Detect which cell encompasses the target text, then output its (X, Y) center coordinate. 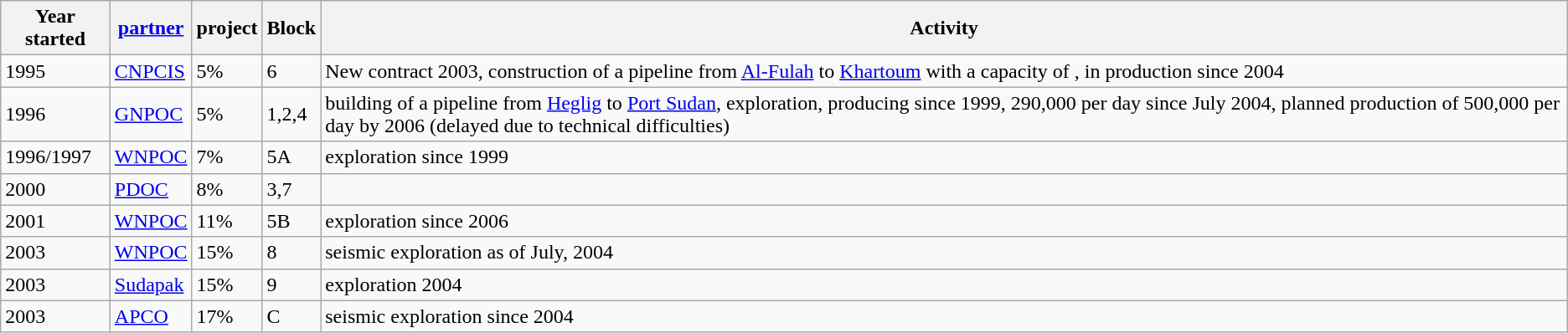
Block (291, 28)
5A (291, 157)
17% (227, 316)
exploration since 1999 (945, 157)
New contract 2003, construction of a pipeline from Al-Fulah to Khartoum with a capacity of , in production since 2004 (945, 71)
exploration since 2006 (945, 221)
6 (291, 71)
2001 (55, 221)
seismic exploration as of July, 2004 (945, 253)
1,2,4 (291, 114)
exploration 2004 (945, 284)
Sudapak (151, 284)
3,7 (291, 189)
8 (291, 253)
project (227, 28)
C (291, 316)
1996 (55, 114)
11% (227, 221)
CNPCIS (151, 71)
Year started (55, 28)
2000 (55, 189)
1996/1997 (55, 157)
9 (291, 284)
partner (151, 28)
8% (227, 189)
APCO (151, 316)
7% (227, 157)
Activity (945, 28)
1995 (55, 71)
PDOC (151, 189)
GNPOC (151, 114)
5B (291, 221)
seismic exploration since 2004 (945, 316)
